Scan for the cell matching the given text and deliver its [X, Y] coordinate at center. 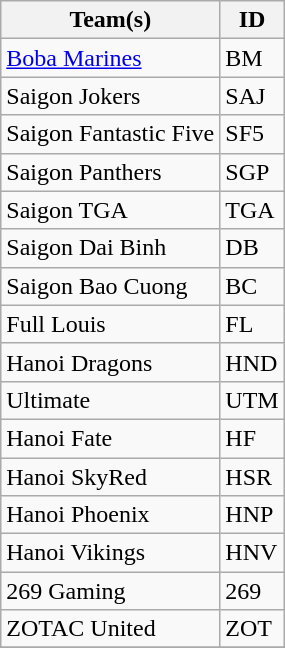
Team(s) [110, 20]
SAJ [252, 96]
DB [252, 248]
SGP [252, 172]
Hanoi Fate [110, 438]
ZOTAC United [110, 629]
SF5 [252, 134]
HNV [252, 553]
FL [252, 324]
ID [252, 20]
Hanoi Phoenix [110, 515]
Hanoi Dragons [110, 362]
Full Louis [110, 324]
UTM [252, 400]
269 [252, 591]
ZOT [252, 629]
Boba Marines [110, 58]
Saigon Bao Cuong [110, 286]
BM [252, 58]
Saigon Panthers [110, 172]
HF [252, 438]
Saigon Dai Binh [110, 248]
TGA [252, 210]
HSR [252, 477]
HND [252, 362]
Saigon TGA [110, 210]
HNP [252, 515]
Saigon Fantastic Five [110, 134]
Ultimate [110, 400]
⁠Hanoi SkyRed [110, 477]
⁠269 Gaming [110, 591]
Saigon Jokers [110, 96]
BC [252, 286]
Hanoi Vikings [110, 553]
